Search for the cell housing the specified text and yield its (x, y) center coordinate. 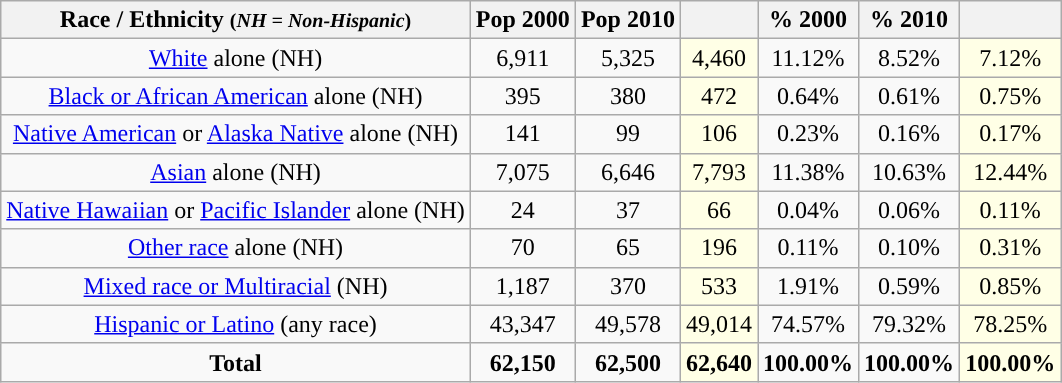
4,460 (718, 58)
Other race alone (NH) (236, 248)
0.04% (808, 210)
% 2010 (910, 20)
62,640 (718, 362)
0.17% (1010, 134)
Black or African American alone (NH) (236, 96)
49,014 (718, 324)
Total (236, 362)
106 (718, 134)
0.16% (910, 134)
7,793 (718, 172)
74.57% (808, 324)
395 (522, 96)
10.63% (910, 172)
66 (718, 210)
White alone (NH) (236, 58)
% 2000 (808, 20)
141 (522, 134)
12.44% (1010, 172)
24 (522, 210)
5,325 (628, 58)
Native American or Alaska Native alone (NH) (236, 134)
Pop 2010 (628, 20)
6,911 (522, 58)
Pop 2000 (522, 20)
380 (628, 96)
62,500 (628, 362)
0.85% (1010, 286)
Native Hawaiian or Pacific Islander alone (NH) (236, 210)
6,646 (628, 172)
11.12% (808, 58)
99 (628, 134)
0.59% (910, 286)
0.61% (910, 96)
0.31% (1010, 248)
196 (718, 248)
Mixed race or Multiracial (NH) (236, 286)
78.25% (1010, 324)
1.91% (808, 286)
Hispanic or Latino (any race) (236, 324)
43,347 (522, 324)
7,075 (522, 172)
472 (718, 96)
0.64% (808, 96)
49,578 (628, 324)
79.32% (910, 324)
37 (628, 210)
370 (628, 286)
0.75% (1010, 96)
0.06% (910, 210)
11.38% (808, 172)
7.12% (1010, 58)
533 (718, 286)
0.10% (910, 248)
Asian alone (NH) (236, 172)
Race / Ethnicity (NH = Non-Hispanic) (236, 20)
62,150 (522, 362)
1,187 (522, 286)
65 (628, 248)
0.23% (808, 134)
70 (522, 248)
8.52% (910, 58)
